Pinpoint the cell where the given text exists, returning its [X, Y] midpoint coordinate. 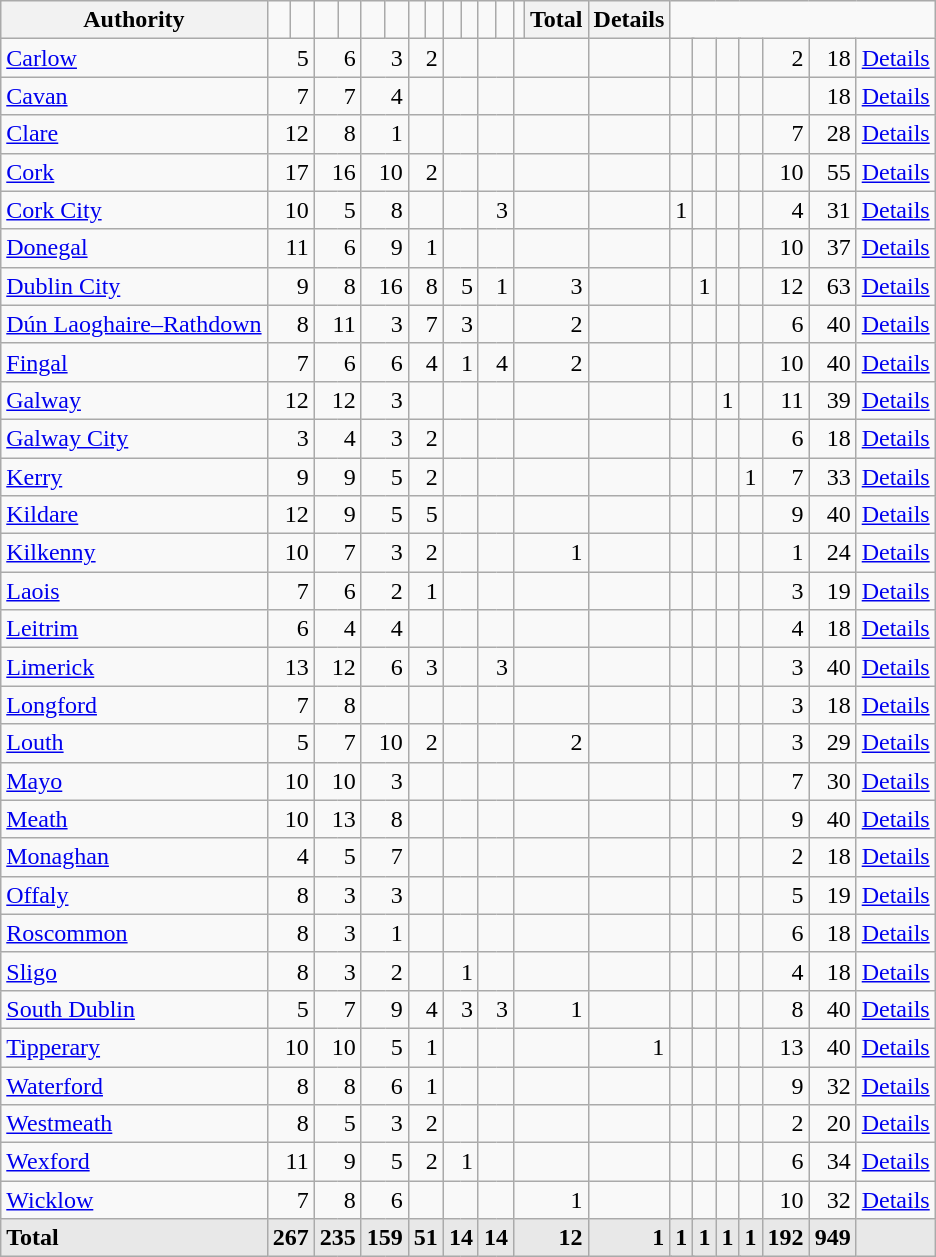
Kildare [134, 515]
South Dublin [134, 1009]
33 [832, 477]
Longford [134, 705]
Roscommon [134, 933]
Cavan [134, 96]
Wicklow [134, 1200]
267 [290, 1238]
20 [832, 1124]
Cork City [134, 210]
Dún Laoghaire–Rathdown [134, 324]
235 [338, 1238]
17 [290, 172]
28 [832, 134]
55 [832, 172]
Galway City [134, 438]
Westmeath [134, 1124]
Tipperary [134, 1047]
30 [832, 781]
Fingal [134, 362]
Sligo [134, 971]
Offaly [134, 895]
31 [832, 210]
Dublin City [134, 286]
Monaghan [134, 857]
39 [832, 400]
Galway [134, 400]
37 [832, 248]
Cork [134, 172]
Clare [134, 134]
Wexford [134, 1162]
159 [384, 1238]
Carlow [134, 58]
63 [832, 286]
Authority [134, 20]
Waterford [134, 1085]
24 [832, 553]
Louth [134, 743]
Kerry [134, 477]
Leitrim [134, 629]
949 [832, 1238]
Kilkenny [134, 553]
Mayo [134, 781]
Donegal [134, 248]
Limerick [134, 667]
51 [426, 1238]
Laois [134, 591]
34 [832, 1162]
29 [832, 743]
Meath [134, 819]
192 [786, 1238]
